Locate the cell with the specified text and output its (x, y) center coordinate. 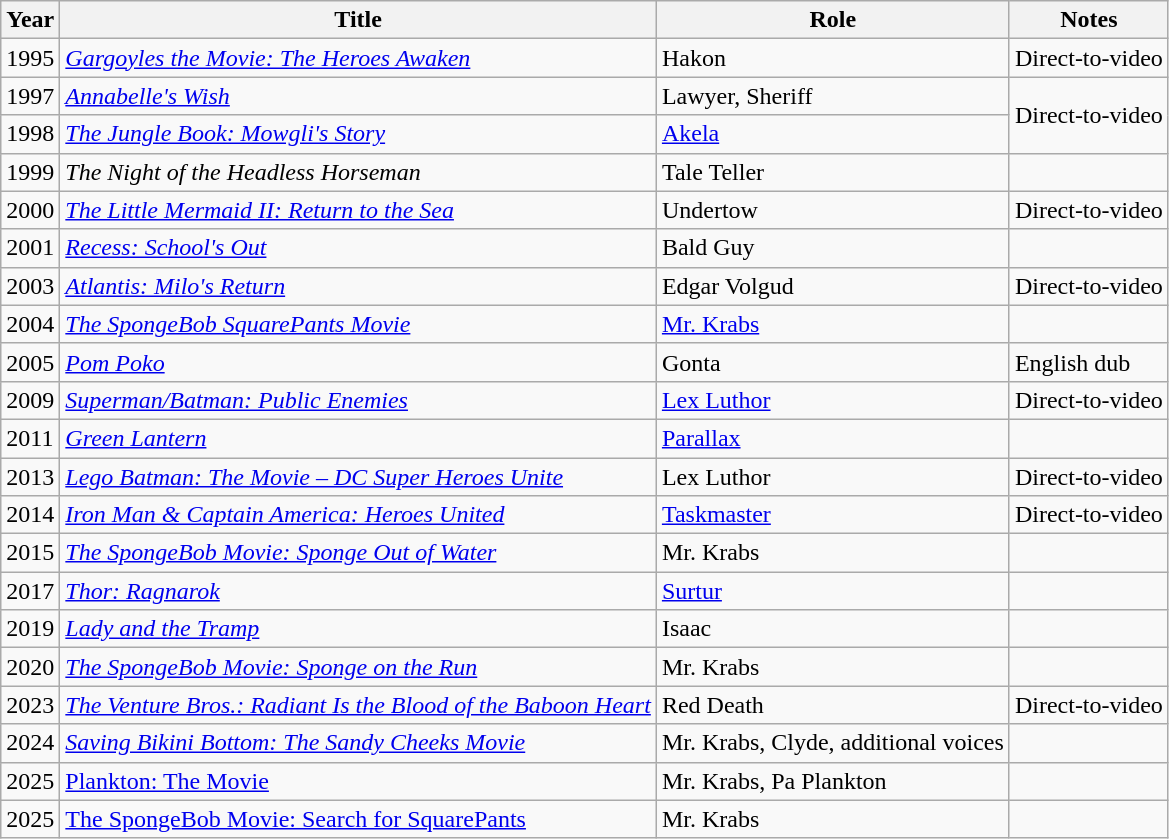
Lego Batman: The Movie – DC Super Heroes Unite (358, 477)
Pom Poko (358, 362)
Green Lantern (358, 438)
Akela (832, 134)
Plankton: The Movie (358, 781)
Parallax (832, 438)
2015 (30, 553)
Gonta (832, 362)
Recess: School's Out (358, 248)
Superman/Batman: Public Enemies (358, 400)
Hakon (832, 58)
Atlantis: Milo's Return (358, 286)
Taskmaster (832, 515)
The SpongeBob Movie: Sponge on the Run (358, 667)
2000 (30, 210)
The Night of the Headless Horseman (358, 172)
The SpongeBob Movie: Search for SquarePants (358, 819)
Isaac (832, 629)
2001 (30, 248)
Tale Teller (832, 172)
2009 (30, 400)
Undertow (832, 210)
Mr. Krabs, Pa Plankton (832, 781)
The Venture Bros.: Radiant Is the Blood of the Baboon Heart (358, 705)
Mr. Krabs, Clyde, additional voices (832, 743)
2020 (30, 667)
1999 (30, 172)
Thor: Ragnarok (358, 591)
Iron Man & Captain America: Heroes United (358, 515)
2014 (30, 515)
Red Death (832, 705)
2019 (30, 629)
2005 (30, 362)
Role (832, 20)
2004 (30, 324)
1998 (30, 134)
Lady and the Tramp (358, 629)
Notes (1088, 20)
English dub (1088, 362)
2024 (30, 743)
1995 (30, 58)
Year (30, 20)
Title (358, 20)
Lawyer, Sheriff (832, 96)
Edgar Volgud (832, 286)
2023 (30, 705)
2013 (30, 477)
The SpongeBob SquarePants Movie (358, 324)
The Jungle Book: Mowgli's Story (358, 134)
The SpongeBob Movie: Sponge Out of Water (358, 553)
Annabelle's Wish (358, 96)
1997 (30, 96)
2017 (30, 591)
The Little Mermaid II: Return to the Sea (358, 210)
2011 (30, 438)
Gargoyles the Movie: The Heroes Awaken (358, 58)
Surtur (832, 591)
Saving Bikini Bottom: The Sandy Cheeks Movie (358, 743)
Bald Guy (832, 248)
2003 (30, 286)
